Extract the (X, Y) coordinate from the center of the cell holding the provided text.  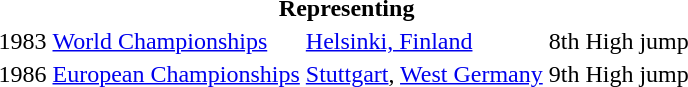
Helsinki, Finland (424, 41)
8th (564, 41)
World Championships (176, 41)
